Find where the given text appears and provide that cell's center as (X, Y) coordinate. 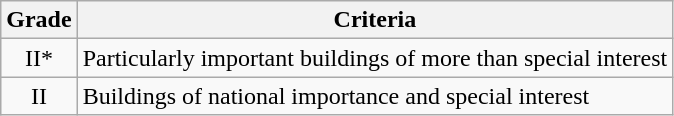
Grade (39, 20)
Particularly important buildings of more than special interest (375, 58)
II* (39, 58)
II (39, 96)
Criteria (375, 20)
Buildings of national importance and special interest (375, 96)
